Detect which cell encompasses the target text, then output its (X, Y) center coordinate. 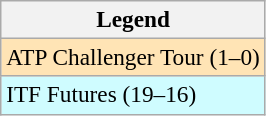
ITF Futures (19–16) (133, 95)
Legend (133, 19)
ATP Challenger Tour (1–0) (133, 57)
